Return (x, y) of the center of cell containing provided text 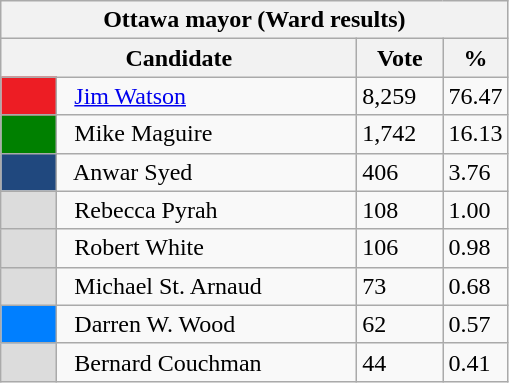
106 (400, 248)
8,259 (400, 96)
Vote (400, 58)
% (476, 58)
Darren W. Wood (207, 324)
16.13 (476, 134)
Rebecca Pyrah (207, 210)
0.41 (476, 362)
0.57 (476, 324)
Candidate (179, 58)
406 (400, 172)
Jim Watson (207, 96)
Mike Maguire (207, 134)
Robert White (207, 248)
Anwar Syed (207, 172)
Ottawa mayor (Ward results) (254, 20)
62 (400, 324)
1,742 (400, 134)
0.68 (476, 286)
0.98 (476, 248)
108 (400, 210)
Bernard Couchman (207, 362)
3.76 (476, 172)
1.00 (476, 210)
Michael St. Arnaud (207, 286)
76.47 (476, 96)
44 (400, 362)
73 (400, 286)
